Capture the cell that displays the provided text and extract its [x, y] central coordinate. 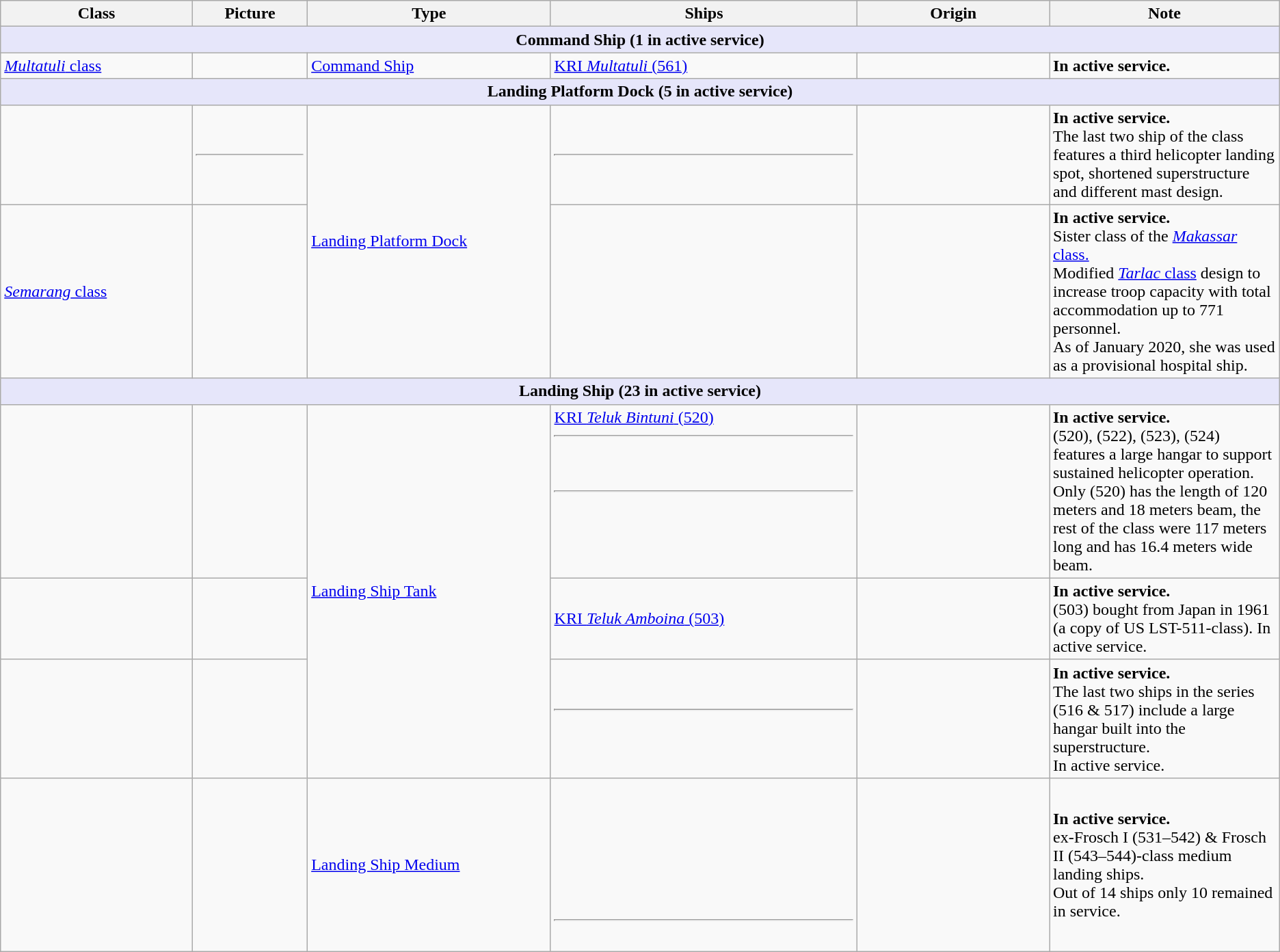
In active service.The last two ships in the series (516 & 517) include a large hangar built into the superstructure.In active service. [1164, 718]
Note [1164, 14]
In active service.(503) bought from Japan in 1961 (a copy of US LST-511-class). In active service. [1164, 618]
KRI Multatuli (561) [704, 66]
Origin [953, 14]
In active service.ex-Frosch I (531–542) & Frosch II (543–544)-class medium landing ships.Out of 14 ships only 10 remained in service. [1164, 864]
Type [429, 14]
Landing Ship Medium [429, 864]
Class [97, 14]
KRI Teluk Bintuni (520) [704, 491]
Command Ship (1 in active service) [640, 40]
In active service. [1164, 66]
Landing Ship (23 in active service) [640, 391]
Landing Platform Dock (5 in active service) [640, 92]
Ships [704, 14]
Landing Platform Dock [429, 241]
Multatuli class [97, 66]
Picture [250, 14]
KRI Teluk Amboina (503) [704, 618]
Command Ship [429, 66]
Landing Ship Tank [429, 591]
In active service.The last two ship of the class features a third helicopter landing spot, shortened superstructure and different mast design. [1164, 155]
Semarang class [97, 291]
